Find where the given text appears and provide that cell's center as [X, Y] coordinate. 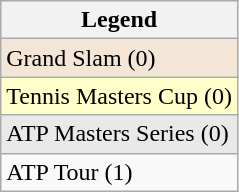
ATP Masters Series (0) [120, 134]
ATP Tour (1) [120, 172]
Legend [120, 20]
Tennis Masters Cup (0) [120, 96]
Grand Slam (0) [120, 58]
